Scan for the cell matching the given text and deliver its [X, Y] coordinate at center. 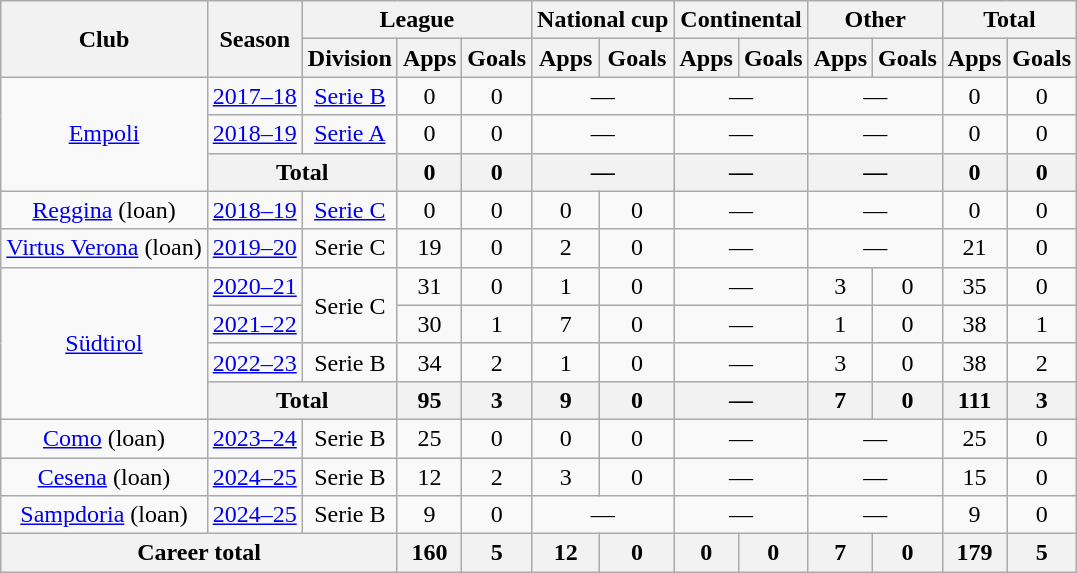
Other [875, 20]
Südtirol [104, 343]
Sampdoria (loan) [104, 515]
2023–24 [254, 438]
Continental [741, 20]
160 [429, 553]
95 [429, 400]
Season [254, 39]
Career total [200, 553]
Club [104, 39]
National cup [603, 20]
31 [429, 286]
2019–20 [254, 248]
2022–23 [254, 362]
2021–22 [254, 324]
Virtus Verona (loan) [104, 248]
111 [974, 400]
30 [429, 324]
Empoli [104, 134]
League [416, 20]
2020–21 [254, 286]
21 [974, 248]
15 [974, 477]
Reggina (loan) [104, 210]
179 [974, 553]
34 [429, 362]
19 [429, 248]
Division [350, 58]
Cesena (loan) [104, 477]
Como (loan) [104, 438]
2017–18 [254, 96]
35 [974, 286]
Serie A [350, 134]
